Search for the cell housing the specified text and yield its (X, Y) center coordinate. 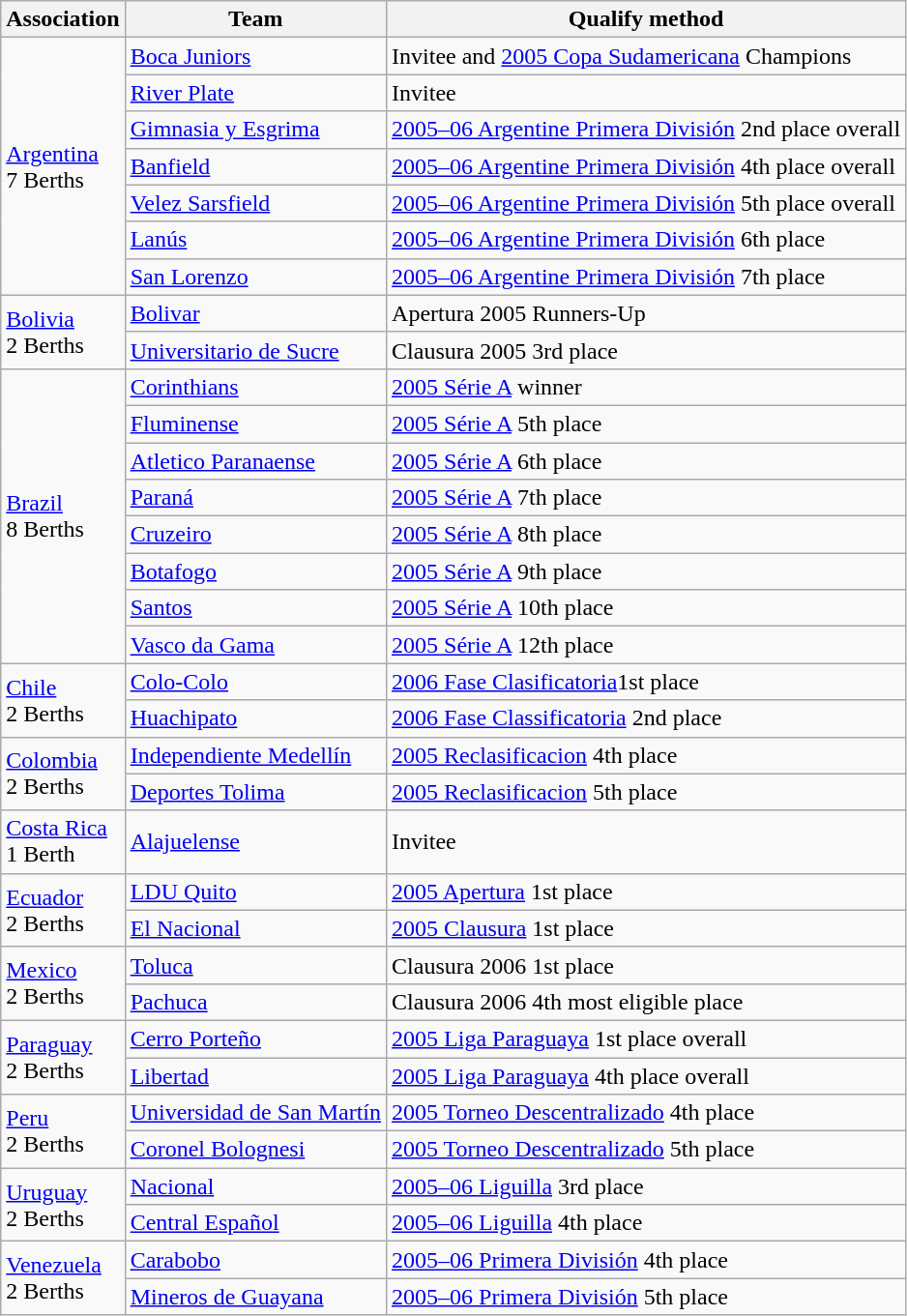
Invitee and 2005 Copa Sudamericana Champions (646, 56)
Peru2 Berths (63, 1131)
2005 Série A 6th place (646, 461)
2005 Série A 8th place (646, 535)
2005 Liga Paraguaya 1st place overall (646, 1038)
Clausura 2005 3rd place (646, 350)
Atletico Paranaense (255, 461)
Apertura 2005 Runners-Up (646, 313)
Botafogo (255, 571)
Universidad de San Martín (255, 1113)
Paraguay2 Berths (63, 1057)
El Nacional (255, 928)
2006 Fase Clasificatoria1st place (646, 682)
2005 Torneo Descentralizado 5th place (646, 1150)
Vasco da Gama (255, 645)
2005 Série A winner (646, 387)
San Lorenzo (255, 277)
2005 Torneo Descentralizado 4th place (646, 1113)
Association (63, 19)
Deportes Tolima (255, 792)
2005–06 Liguilla 4th place (646, 1223)
Toluca (255, 965)
Cruzeiro (255, 535)
Bolivia2 Berths (63, 332)
Cerro Porteño (255, 1038)
2005–06 Argentine Primera División 5th place overall (646, 203)
Clausura 2006 1st place (646, 965)
Chile2 Berths (63, 700)
Boca Juniors (255, 56)
Uruguay2 Berths (63, 1205)
Ecuador2 Berths (63, 910)
Alajuelense (255, 841)
Bolivar (255, 313)
Clausura 2006 4th most eligible place (646, 1002)
Venezuela2 Berths (63, 1278)
Pachuca (255, 1002)
2005 Clausura 1st place (646, 928)
2005–06 Primera División 4th place (646, 1260)
2005 Série A 12th place (646, 645)
Qualify method (646, 19)
2005 Série A 7th place (646, 498)
Colombia2 Berths (63, 774)
2005 Apertura 1st place (646, 892)
2005–06 Argentine Primera División 2nd place overall (646, 130)
Gimnasia y Esgrima (255, 130)
2005–06 Argentine Primera División 6th place (646, 240)
Universitario de Sucre (255, 350)
Paraná (255, 498)
2005 Série A 9th place (646, 571)
River Plate (255, 93)
Colo-Colo (255, 682)
2005–06 Argentine Primera División 7th place (646, 277)
Libertad (255, 1076)
2006 Fase Classificatoria 2nd place (646, 718)
Argentina7 Berths (63, 166)
Huachipato (255, 718)
Central Español (255, 1223)
2005 Série A 10th place (646, 608)
Coronel Bolognesi (255, 1150)
Costa Rica1 Berth (63, 841)
Team (255, 19)
2005 Reclasificacion 5th place (646, 792)
2005–06 Primera División 5th place (646, 1297)
Fluminense (255, 424)
Mineros de Guayana (255, 1297)
Corinthians (255, 387)
Mexico2 Berths (63, 983)
Nacional (255, 1186)
LDU Quito (255, 892)
2005 Série A 5th place (646, 424)
2005–06 Liguilla 3rd place (646, 1186)
Brazil8 Berths (63, 515)
Independiente Medellín (255, 755)
2005 Reclasificacion 4th place (646, 755)
Carabobo (255, 1260)
Santos (255, 608)
2005 Liga Paraguaya 4th place overall (646, 1076)
Banfield (255, 166)
Velez Sarsfield (255, 203)
Lanús (255, 240)
2005–06 Argentine Primera División 4th place overall (646, 166)
